Return [x, y] of the center of cell containing provided text 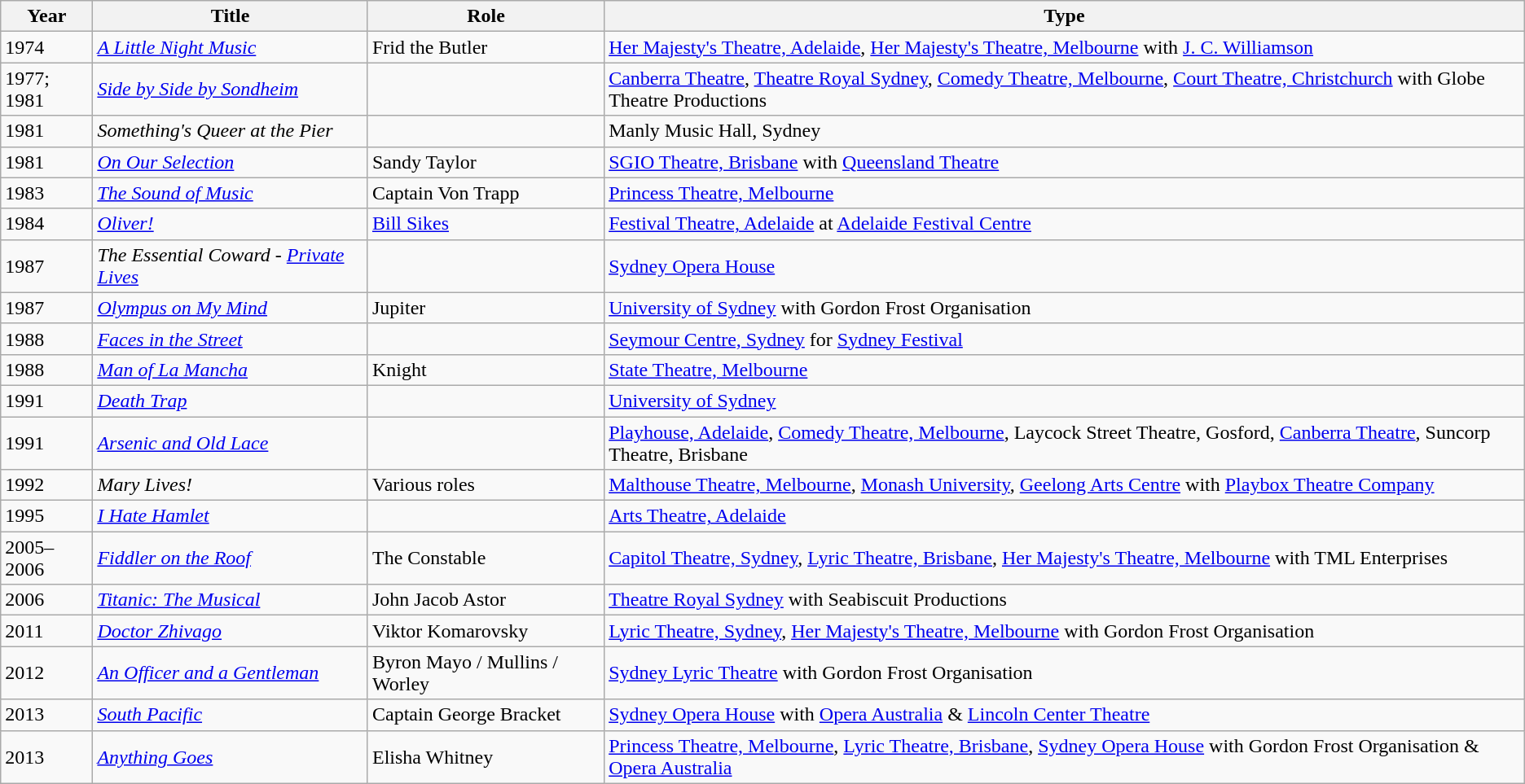
Death Trap [231, 401]
2005–2006 [47, 558]
2011 [47, 631]
Seymour Centre, Sydney for Sydney Festival [1065, 339]
The Sound of Music [231, 193]
Viktor Komarovsky [486, 631]
Capitol Theatre, Sydney, Lyric Theatre, Brisbane, Her Majesty's Theatre, Melbourne with TML Enterprises [1065, 558]
A Little Night Music [231, 47]
Jupiter [486, 308]
Princess Theatre, Melbourne [1065, 193]
Bill Sikes [486, 224]
1983 [47, 193]
Anything Goes [231, 757]
Titanic: The Musical [231, 600]
Type [1065, 16]
Title [231, 16]
SGIO Theatre, Brisbane with Queensland Theatre [1065, 162]
Byron Mayo / Mullins / Worley [486, 672]
Oliver! [231, 224]
Theatre Royal Sydney with Seabiscuit Productions [1065, 600]
University of Sydney [1065, 401]
Playhouse, Adelaide, Comedy Theatre, Melbourne, Laycock Street Theatre, Gosford, Canberra Theatre, Suncorp Theatre, Brisbane [1065, 443]
Her Majesty's Theatre, Adelaide, Her Majesty's Theatre, Melbourne with J. C. Williamson [1065, 47]
Fiddler on the Roof [231, 558]
Role [486, 16]
Sydney Opera House [1065, 265]
South Pacific [231, 715]
Arts Theatre, Adelaide [1065, 516]
The Essential Coward - Private Lives [231, 265]
An Officer and a Gentleman [231, 672]
On Our Selection [231, 162]
Mary Lives! [231, 485]
Year [47, 16]
Canberra Theatre, Theatre Royal Sydney, Comedy Theatre, Melbourne, Court Theatre, Christchurch with Globe Theatre Productions [1065, 90]
Captain George Bracket [486, 715]
Frid the Butler [486, 47]
Elisha Whitney [486, 757]
Man of La Mancha [231, 370]
Manly Music Hall, Sydney [1065, 131]
Faces in the Street [231, 339]
John Jacob Astor [486, 600]
Olympus on My Mind [231, 308]
Side by Side by Sondheim [231, 90]
1977; 1981 [47, 90]
1984 [47, 224]
1974 [47, 47]
Festival Theatre, Adelaide at Adelaide Festival Centre [1065, 224]
I Hate Hamlet [231, 516]
Knight [486, 370]
2012 [47, 672]
Sandy Taylor [486, 162]
1992 [47, 485]
Sydney Opera House with Opera Australia & Lincoln Center Theatre [1065, 715]
Arsenic and Old Lace [231, 443]
Captain Von Trapp [486, 193]
1995 [47, 516]
The Constable [486, 558]
State Theatre, Melbourne [1065, 370]
Doctor Zhivago [231, 631]
Various roles [486, 485]
Sydney Lyric Theatre with Gordon Frost Organisation [1065, 672]
Malthouse Theatre, Melbourne, Monash University, Geelong Arts Centre with Playbox Theatre Company [1065, 485]
Lyric Theatre, Sydney, Her Majesty's Theatre, Melbourne with Gordon Frost Organisation [1065, 631]
Something's Queer at the Pier [231, 131]
University of Sydney with Gordon Frost Organisation [1065, 308]
2006 [47, 600]
Princess Theatre, Melbourne, Lyric Theatre, Brisbane, Sydney Opera House with Gordon Frost Organisation & Opera Australia [1065, 757]
